Extract the [x, y] coordinate from the center of the cell holding the provided text.  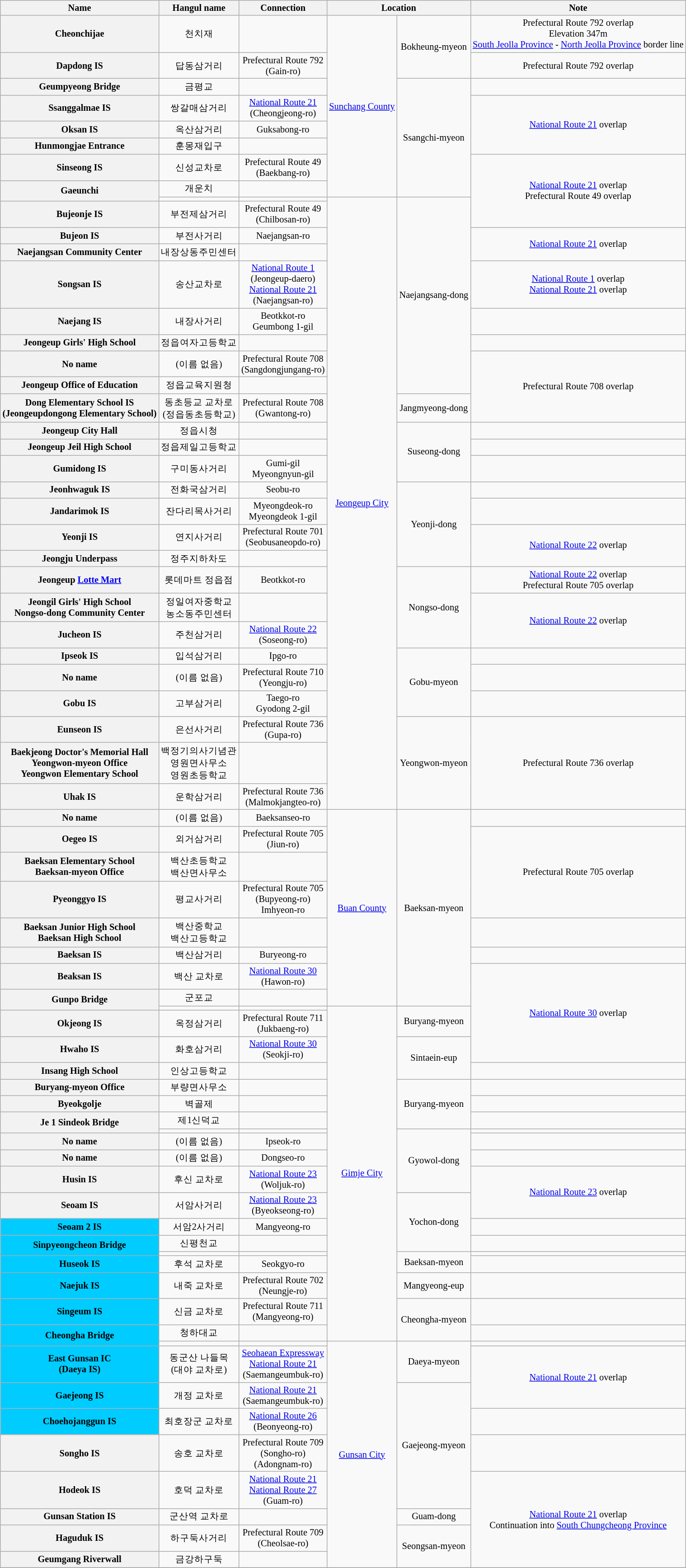
신금 교차로 [199, 1312]
군포교 [199, 997]
National Route 21 overlapPrefectural Route 49 overlap [578, 191]
송호 교차로 [199, 1453]
Choehojanggun IS [80, 1422]
신성교차로 [199, 167]
Sintaein-eup [434, 1058]
Prefectural Route 49(Baekbang-ro) [283, 167]
옥산삼거리 [199, 129]
Jeonhwaguk IS [80, 490]
Uhak IS [80, 797]
Naejangsan Community Center [80, 252]
Gobu IS [80, 704]
Ipseok-ro [283, 1141]
National Route 22(Soseong-ro) [283, 635]
Cheonchijae [80, 34]
인상고등학교 [199, 1071]
Gimje City [362, 1174]
내장상동주민센터 [199, 252]
National Route 1(Jeongeup-daero)National Route 21(Naejangsan-ro) [283, 284]
Baeksanseo-ro [283, 817]
National Route 30 overlap [578, 1013]
Huseok IS [80, 1264]
천치재 [199, 34]
Oksan IS [80, 129]
Geumpyeong Bridge [80, 87]
최호장군 교차로 [199, 1422]
외거삼거리 [199, 839]
Name [80, 8]
금강하구둑 [199, 1559]
National Route 30(Seokji-ro) [283, 1049]
Buryeong-ro [283, 955]
Naejuk IS [80, 1285]
Prefectural Route 49(Chilbosan-ro) [283, 214]
Myeongdeok-roMyeongdeok 1-gil [283, 511]
Hwaho IS [80, 1049]
Eunseon IS [80, 729]
Gunsan City [362, 1454]
Ssangchi-myeon [434, 137]
백산삼거리 [199, 955]
Guksabong-ro [283, 129]
Yochon-dong [434, 1222]
East Gunsan IC(Daeya IS) [80, 1364]
Jeongeup Girls' High School [80, 343]
하구둑사거리 [199, 1538]
잔다리목사거리 [199, 511]
Dongseo-ro [283, 1157]
연지사거리 [199, 537]
입석삼거리 [199, 656]
서암2사거리 [199, 1226]
Jeongeup City [362, 503]
Jeongju Underpass [80, 559]
정읍여자고등학교 [199, 343]
개운치 [199, 189]
Prefectural Route 705 overlap [578, 872]
백산중학교백산고등학교 [199, 932]
Connection [283, 8]
Prefectural Route 705(Bupyeong-ro)Imhyeon-ro [283, 899]
전화국삼거리 [199, 490]
National Route 23(Woljuk-ro) [283, 1179]
Baekjeong Doctor's Memorial HallYeongwon-myeon OfficeYeongwon Elementary School [80, 763]
정읍교육지원청 [199, 385]
Prefectural Route 711(Jukbaeng-ro) [283, 1023]
롯데마트 정읍점 [199, 580]
동초등교 교차로(정읍동초등학교) [199, 408]
Gunsan Station IS [80, 1516]
Husin IS [80, 1179]
옥정삼거리 [199, 1023]
Mangyeong-eup [434, 1285]
Bujeonje IS [80, 214]
부량면사무소 [199, 1087]
Prefectural Route 705(Jiun-ro) [283, 839]
Byeokgolje [80, 1104]
Jangmyeong-dong [434, 408]
Seohaean ExpresswayNational Route 21(Saemangeumbuk-ro) [283, 1364]
Geumgang Riverwall [80, 1559]
National Route 21(Cheongjeong-ro) [283, 108]
Pyeonggyo IS [80, 899]
Nongso-dong [434, 607]
Seokgyo-ro [283, 1264]
Prefectural Route 792(Gain-ro) [283, 66]
National Route 21 overlapContinuation into South Chungcheong Province [578, 1519]
개정 교차로 [199, 1395]
Gumi-gilMyeongnyun-gil [283, 468]
Prefectural Route 792 overlap [578, 66]
National Route 23 overlap [578, 1192]
Ssanggalmae IS [80, 108]
제1신덕교 [199, 1120]
Songho IS [80, 1453]
National Route 1 overlapNational Route 21 overlap [578, 284]
National Route 23(Byeokseong-ro) [283, 1205]
Dapdong IS [80, 66]
Seobu-ro [283, 490]
Prefectural Route 702(Neungje-ro) [283, 1285]
내장사거리 [199, 321]
Bujeon IS [80, 236]
National Route 21National Route 27(Guam-ro) [283, 1490]
Ipseok IS [80, 656]
내죽 교차로 [199, 1285]
Hunmongjae Entrance [80, 146]
정주지하차도 [199, 559]
Cheongha Bridge [80, 1335]
정읍제일고등학교 [199, 447]
Naejang IS [80, 321]
Gaejeong IS [80, 1395]
National Route 22 overlapPrefectural Route 705 overlap [578, 580]
Prefectural Route 708(Gwantong-ro) [283, 408]
National Route 30(Hawon-ro) [283, 976]
Naejangsan-ro [283, 236]
Jeongil Girls' High SchoolNongso-dong Community Center [80, 607]
Gaeunchi [80, 191]
Gobu-myeon [434, 682]
Prefectural Route 736(Gupa-ro) [283, 729]
Jeongeup Office of Education [80, 385]
Okjeong IS [80, 1023]
Jeongeup City Hall [80, 430]
정일여자중학교농소동주민센터 [199, 607]
금평교 [199, 87]
Prefectural Route 708 overlap [578, 387]
Buan County [362, 907]
은선사거리 [199, 729]
Beotkkot-ro [283, 580]
Daeya-myeon [434, 1362]
Yeonji IS [80, 537]
Gumidong IS [80, 468]
Oegeo IS [80, 839]
Prefectural Route 709(Songho-ro)(Adongnam-ro) [283, 1453]
주천삼거리 [199, 635]
청하대교 [199, 1333]
Hangul name [199, 8]
Jeongeup Jeil High School [80, 447]
후석 교차로 [199, 1264]
Yeongwon-myeon [434, 763]
Baeksan Elementary SchoolBaeksan-myeon Office [80, 867]
백정기의사기념관영원면사무소영원초등학교 [199, 763]
동군산 나들목(대야 교차로) [199, 1364]
Seoam 2 IS [80, 1226]
Cheongha-myeon [434, 1320]
Mangyeong-ro [283, 1226]
Baeksan IS [80, 955]
Guam-dong [434, 1516]
Note [578, 8]
평교사거리 [199, 899]
Prefectural Route 711(Mangyeong-ro) [283, 1312]
Ipgo-ro [283, 656]
National Route 21(Saemangeumbuk-ro) [283, 1395]
Jeongeup Lotte Mart [80, 580]
정읍시청 [199, 430]
National Route 26(Beonyeong-ro) [283, 1422]
Gunpo Bridge [80, 1000]
Prefectural Route 736(Malmokjangteo-ro) [283, 797]
Seoam IS [80, 1205]
Gyowol-dong [434, 1160]
Prefectural Route 710(Yeongju-ro) [283, 677]
구미동사거리 [199, 468]
Buryang-myeon Office [80, 1087]
신평천교 [199, 1243]
Baeksan Junior High SchoolBaeksan High School [80, 932]
Bokheung-myeon [434, 47]
Jucheon IS [80, 635]
서암사거리 [199, 1205]
Songsan IS [80, 284]
Sunchang County [362, 106]
Prefectural Route 736 overlap [578, 763]
Dong Elementary School IS(Jeongeupdongong Elementary School) [80, 408]
Taego-roGyodong 2-gil [283, 704]
후신 교차로 [199, 1179]
백산 교차로 [199, 976]
Hodeok IS [80, 1490]
Prefectural Route 708(Sangdongjungang-ro) [283, 364]
화호삼거리 [199, 1049]
Beotkkot-roGeumbong 1-gil [283, 321]
Gaejeong-myeon [434, 1445]
Yeonji-dong [434, 524]
운학삼거리 [199, 797]
Seongsan-myeon [434, 1546]
훈몽재입구 [199, 146]
Beaksan IS [80, 976]
쌍갈매삼거리 [199, 108]
Naejangsang-dong [434, 295]
Sinseong IS [80, 167]
Haguduk IS [80, 1538]
벽골제 [199, 1104]
백산초등학교백산면사무소 [199, 867]
군산역 교차로 [199, 1516]
Prefectural Route 701(Seobusaneopdo-ro) [283, 537]
Suseong-dong [434, 452]
송산교차로 [199, 284]
Location [399, 8]
Prefectural Route 792 overlapElevation 347mSouth Jeolla Province - North Jeolla Province border line [578, 34]
호덕 교차로 [199, 1490]
부전사거리 [199, 236]
부전제삼거리 [199, 214]
Singeum IS [80, 1312]
답동삼거리 [199, 66]
고부삼거리 [199, 704]
Insang High School [80, 1071]
Je 1 Sindeok Bridge [80, 1123]
Prefectural Route 709(Cheolsae-ro) [283, 1538]
Sinpyeongcheon Bridge [80, 1245]
Jandarimok IS [80, 511]
